From the cell containing the given text, extract its center point as (X, Y) coordinate. 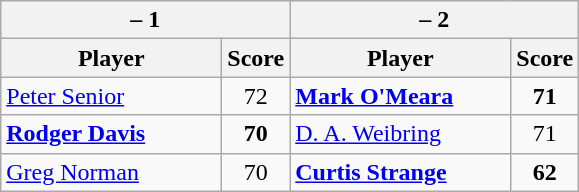
62 (545, 172)
72 (256, 96)
D. A. Weibring (400, 134)
– 1 (146, 20)
Curtis Strange (400, 172)
Rodger Davis (112, 134)
Peter Senior (112, 96)
– 2 (434, 20)
Mark O'Meara (400, 96)
Greg Norman (112, 172)
